Locate the cell with the specified text and output its [X, Y] center coordinate. 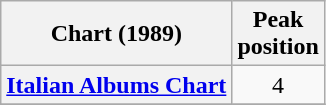
Peakposition [278, 34]
Italian Albums Chart [116, 85]
4 [278, 85]
Chart (1989) [116, 34]
